Output the [X, Y] coordinate of the center of the cell containing the given text.  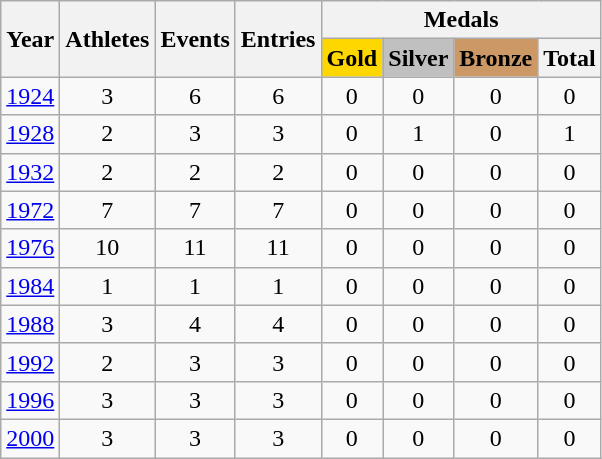
1992 [30, 362]
Entries [278, 39]
Gold [352, 58]
1928 [30, 134]
2000 [30, 438]
Bronze [496, 58]
1932 [30, 172]
Silver [418, 58]
1996 [30, 400]
1988 [30, 324]
1972 [30, 210]
1984 [30, 286]
Athletes [108, 39]
1976 [30, 248]
Medals [461, 20]
Events [195, 39]
Total [570, 58]
Year [30, 39]
10 [108, 248]
1924 [30, 96]
